Capture the cell that displays the provided text and extract its (x, y) central coordinate. 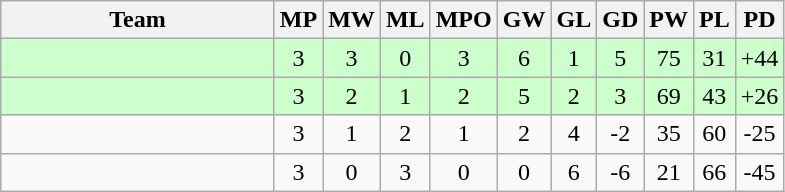
MW (352, 20)
PD (760, 20)
MPO (464, 20)
35 (669, 134)
75 (669, 58)
-6 (620, 172)
PL (714, 20)
4 (574, 134)
GD (620, 20)
-45 (760, 172)
-2 (620, 134)
66 (714, 172)
PW (669, 20)
Team (138, 20)
GW (524, 20)
MP (298, 20)
43 (714, 96)
ML (405, 20)
69 (669, 96)
31 (714, 58)
60 (714, 134)
GL (574, 20)
+44 (760, 58)
+26 (760, 96)
21 (669, 172)
-25 (760, 134)
